From the cell containing the given text, extract its center point as [X, Y] coordinate. 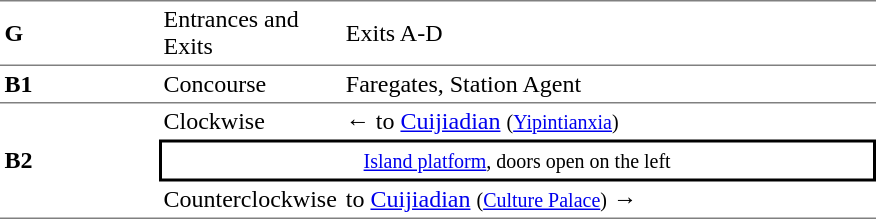
Island platform, doors open on the left [517, 161]
Clockwise [250, 122]
G [80, 33]
Concourse [250, 85]
Exits A-D [608, 33]
Faregates, Station Agent [608, 85]
B1 [80, 85]
Entrances and Exits [250, 33]
← to Cuijiadian (Yipintianxia) [608, 122]
